Pinpoint the cell where the given text exists, returning its (X, Y) midpoint coordinate. 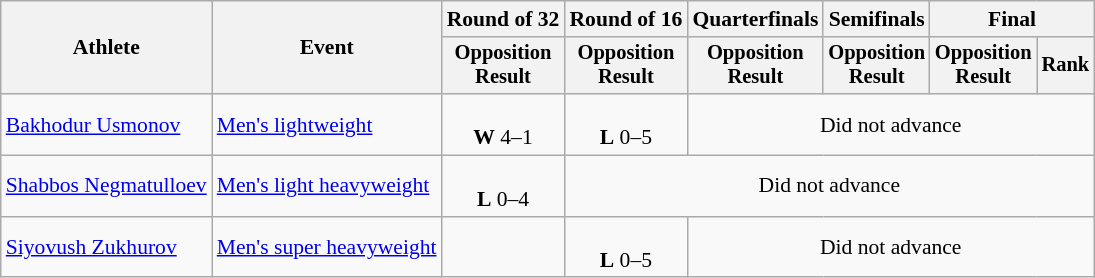
Round of 16 (626, 19)
Quarterfinals (755, 19)
L 0–4 (504, 186)
Rank (1066, 66)
W 4–1 (504, 124)
Men's light heavyweight (327, 186)
Shabbos Negmatulloev (106, 186)
Round of 32 (504, 19)
Bakhodur Usmonov (106, 124)
Semifinals (876, 19)
Event (327, 48)
Final (1012, 19)
Athlete (106, 48)
Siyovush Zukhurov (106, 248)
Men's lightweight (327, 124)
Men's super heavyweight (327, 248)
